Scan for the cell matching the given text and deliver its (X, Y) coordinate at center. 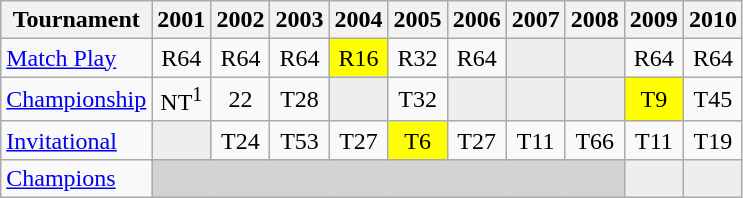
2002 (240, 20)
T53 (300, 140)
T32 (418, 100)
22 (240, 100)
2009 (654, 20)
2006 (476, 20)
T6 (418, 140)
R32 (418, 58)
2007 (536, 20)
T24 (240, 140)
T19 (712, 140)
T9 (654, 100)
Champions (76, 178)
Tournament (76, 20)
T66 (594, 140)
2001 (182, 20)
T45 (712, 100)
Match Play (76, 58)
Invitational (76, 140)
2010 (712, 20)
2005 (418, 20)
2008 (594, 20)
Championship (76, 100)
R16 (358, 58)
2003 (300, 20)
NT1 (182, 100)
2004 (358, 20)
T28 (300, 100)
